Capture the cell that displays the provided text and extract its (x, y) central coordinate. 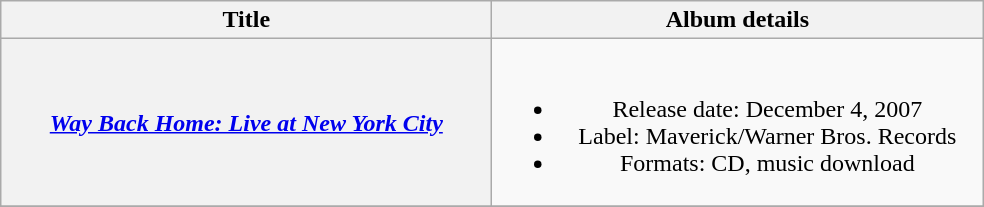
Way Back Home: Live at New York City (246, 122)
Album details (738, 20)
Release date: December 4, 2007Label: Maverick/Warner Bros. RecordsFormats: CD, music download (738, 122)
Title (246, 20)
